Scan for the cell matching the given text and deliver its [x, y] coordinate at center. 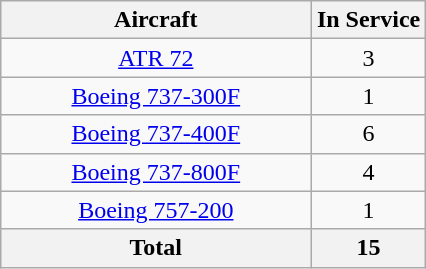
Aircraft [156, 20]
Total [156, 248]
Boeing 737-400F [156, 134]
Boeing 757-200 [156, 210]
In Service [368, 20]
4 [368, 172]
6 [368, 134]
15 [368, 248]
3 [368, 58]
Boeing 737-800F [156, 172]
Boeing 737-300F [156, 96]
ATR 72 [156, 58]
